Find where the given text appears and provide that cell's center as (x, y) coordinate. 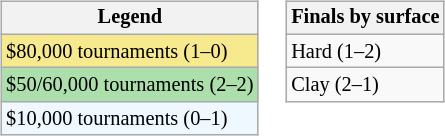
Hard (1–2) (365, 51)
$50/60,000 tournaments (2–2) (130, 85)
Clay (2–1) (365, 85)
Finals by surface (365, 18)
Legend (130, 18)
$80,000 tournaments (1–0) (130, 51)
$10,000 tournaments (0–1) (130, 119)
